From the cell containing the given text, extract its center point as [X, Y] coordinate. 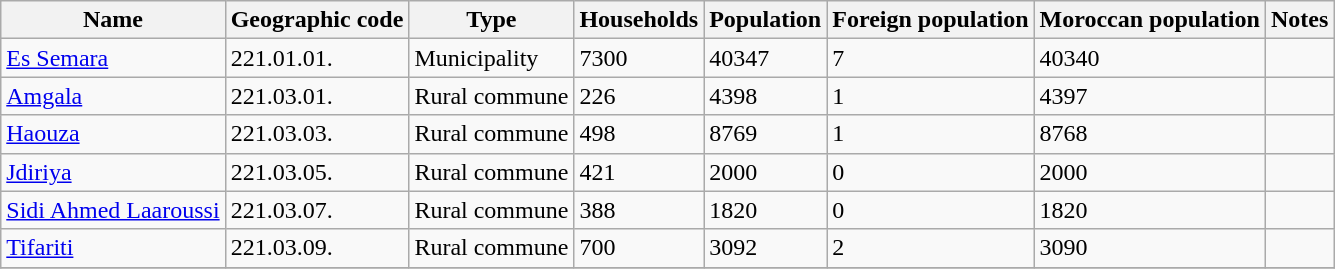
Population [766, 20]
Amgala [113, 96]
700 [639, 248]
7 [930, 58]
Foreign population [930, 20]
8769 [766, 134]
Haouza [113, 134]
Es Semara [113, 58]
Type [492, 20]
Moroccan population [1150, 20]
Municipality [492, 58]
2 [930, 248]
Tifariti [113, 248]
8768 [1150, 134]
498 [639, 134]
421 [639, 172]
221.03.05. [317, 172]
Name [113, 20]
4398 [766, 96]
221.03.07. [317, 210]
221.03.03. [317, 134]
226 [639, 96]
40340 [1150, 58]
388 [639, 210]
Jdiriya [113, 172]
221.03.01. [317, 96]
Geographic code [317, 20]
3090 [1150, 248]
4397 [1150, 96]
3092 [766, 248]
40347 [766, 58]
221.03.09. [317, 248]
7300 [639, 58]
Notes [1299, 20]
Households [639, 20]
221.01.01. [317, 58]
Sidi Ahmed Laaroussi [113, 210]
